Locate the cell with the specified text and output its [X, Y] center coordinate. 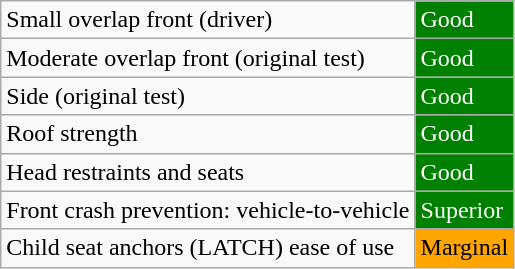
Marginal [464, 248]
Superior [464, 210]
Roof strength [208, 134]
Head restraints and seats [208, 172]
Child seat anchors (LATCH) ease of use [208, 248]
Side (original test) [208, 96]
Moderate overlap front (original test) [208, 58]
Small overlap front (driver) [208, 20]
Front crash prevention: vehicle-to-vehicle [208, 210]
